Return the [x, y] coordinate for the center point of the cell that contains the specified text.  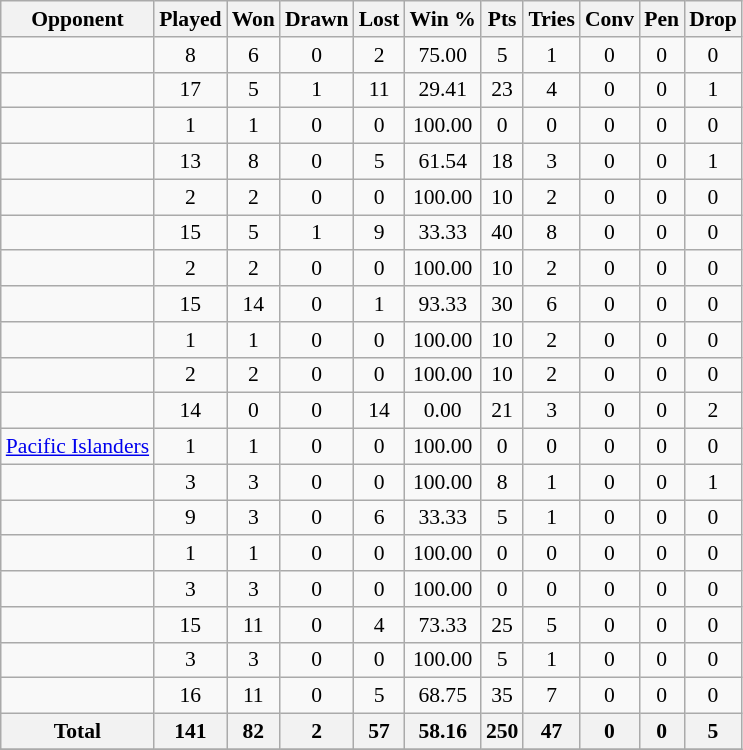
Pts [502, 19]
Played [190, 19]
Drop [713, 19]
40 [502, 233]
93.33 [443, 304]
Opponent [78, 19]
Drawn [317, 19]
21 [502, 411]
35 [502, 696]
30 [502, 304]
7 [551, 696]
29.41 [443, 90]
Pacific Islanders [78, 447]
Pen [662, 19]
13 [190, 162]
141 [190, 732]
Lost [380, 19]
75.00 [443, 55]
73.33 [443, 625]
25 [502, 625]
17 [190, 90]
82 [254, 732]
57 [380, 732]
Conv [610, 19]
Tries [551, 19]
61.54 [443, 162]
Win % [443, 19]
18 [502, 162]
23 [502, 90]
16 [190, 696]
0.00 [443, 411]
Total [78, 732]
Won [254, 19]
58.16 [443, 732]
250 [502, 732]
68.75 [443, 696]
47 [551, 732]
